Identify which cell holds the provided text, then report its (X, Y) central coordinate. 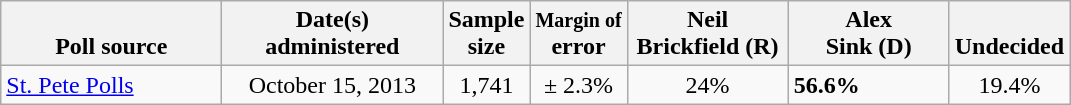
Margin oferror (578, 34)
24% (708, 85)
St. Pete Polls (112, 85)
Date(s)administered (332, 34)
Poll source (112, 34)
Samplesize (486, 34)
1,741 (486, 85)
± 2.3% (578, 85)
AlexSink (D) (868, 34)
NeilBrickfield (R) (708, 34)
October 15, 2013 (332, 85)
Undecided (1009, 34)
19.4% (1009, 85)
56.6% (868, 85)
